Locate the cell with the specified text and output its [x, y] center coordinate. 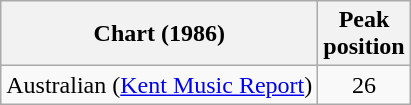
26 [364, 85]
Peakposition [364, 34]
Australian (Kent Music Report) [160, 85]
Chart (1986) [160, 34]
